Locate the cell with the specified text and output its (X, Y) center coordinate. 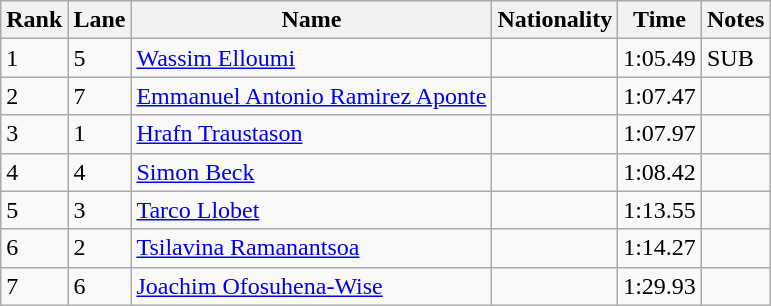
1:07.47 (660, 96)
Simon Beck (312, 172)
1:08.42 (660, 172)
Time (660, 20)
Notes (735, 20)
1:07.97 (660, 134)
Emmanuel Antonio Ramirez Aponte (312, 96)
1:05.49 (660, 58)
Nationality (555, 20)
Rank (34, 20)
Tarco Llobet (312, 210)
Tsilavina Ramanantsoa (312, 248)
Name (312, 20)
1:29.93 (660, 286)
Joachim Ofosuhena-Wise (312, 286)
1:14.27 (660, 248)
SUB (735, 58)
1:13.55 (660, 210)
Lane (100, 20)
Wassim Elloumi (312, 58)
Hrafn Traustason (312, 134)
